Scan for the cell matching the given text and deliver its (X, Y) coordinate at center. 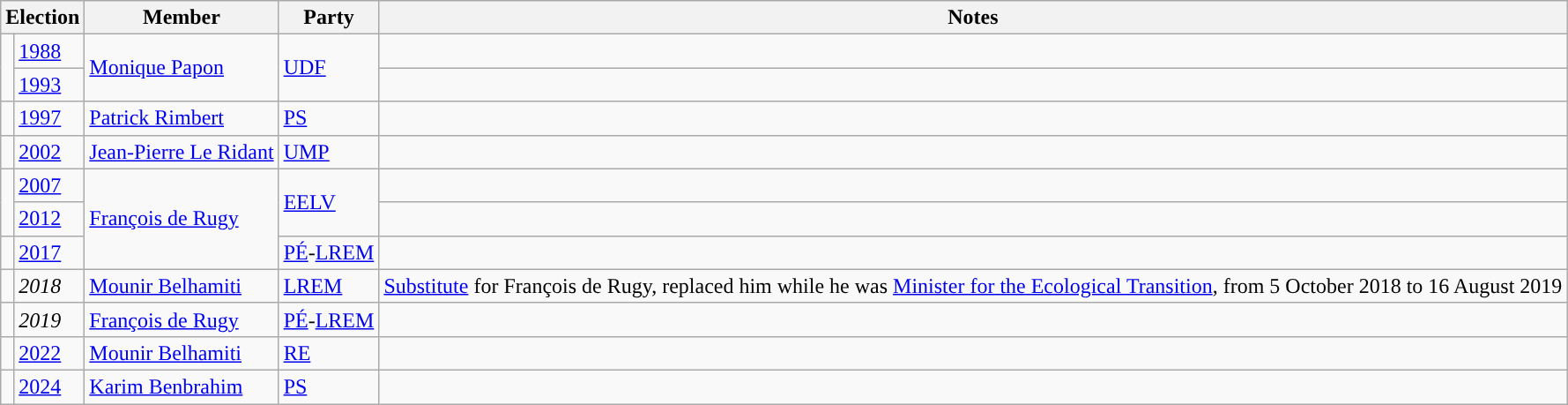
Patrick Rimbert (182, 118)
2022 (49, 353)
2007 (49, 185)
1988 (49, 51)
2017 (49, 252)
2018 (49, 286)
Substitute for François de Rugy, replaced him while he was Minister for the Ecological Transition, from 5 October 2018 to 16 August 2019 (973, 286)
2002 (49, 152)
Karim Benbrahim (182, 386)
UMP (329, 152)
RE (329, 353)
Party (329, 18)
Election (42, 18)
Notes (973, 18)
2019 (49, 319)
LREM (329, 286)
EELV (329, 202)
Monique Papon (182, 68)
Jean-Pierre Le Ridant (182, 152)
2024 (49, 386)
1993 (49, 85)
Member (182, 18)
2012 (49, 219)
UDF (329, 68)
1997 (49, 118)
